Return the [x, y] coordinate for the center point of the cell that contains the specified text.  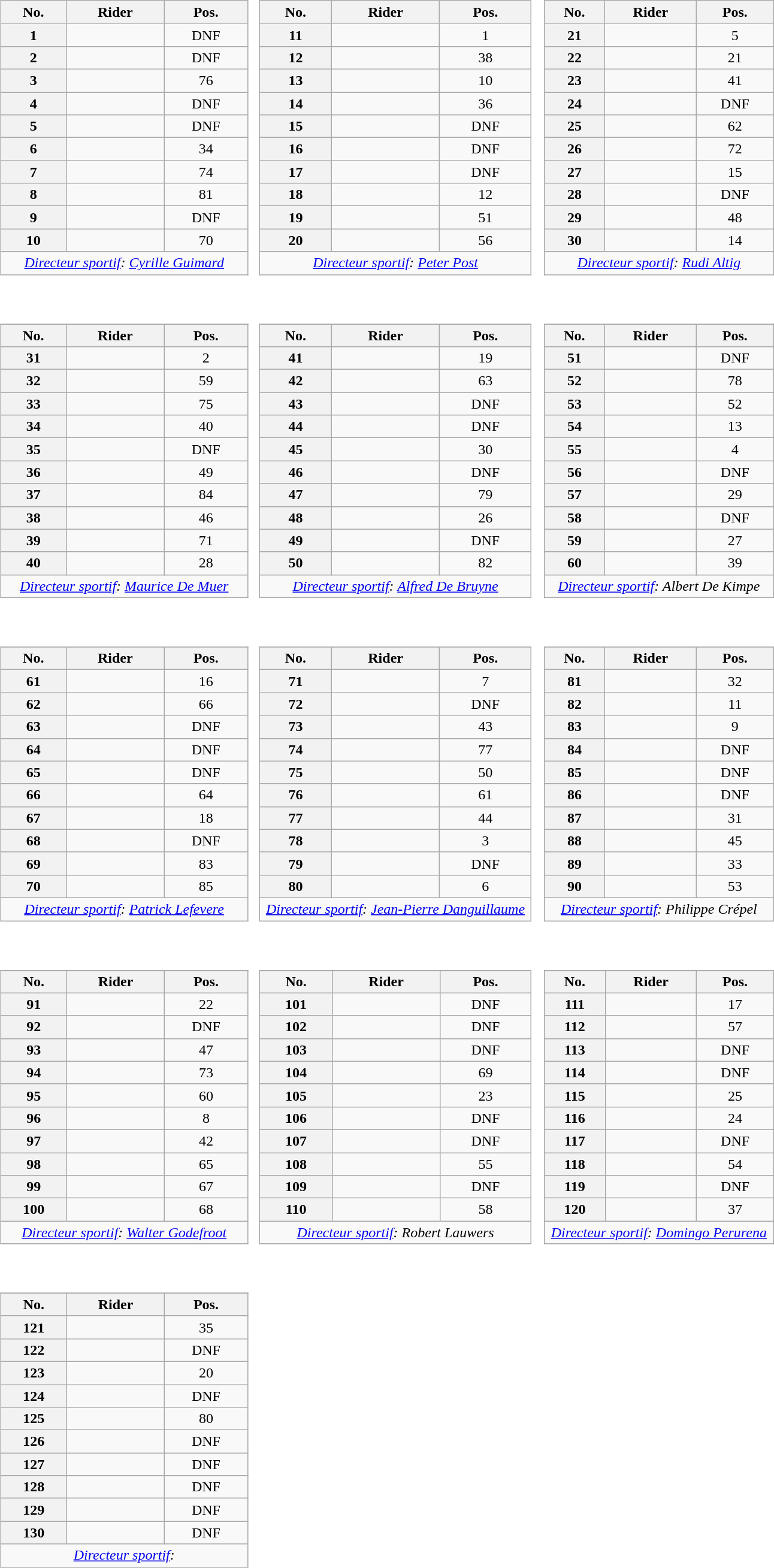
No. Rider Pos. 71 7 72 DNF 73 43 74 77 75 50 76 61 77 44 78 3 79 DNF 80 6 Directeur sportif: Jean-Pierre Danguillaume [400, 775]
88 [575, 841]
103 [296, 1050]
Directeur sportif: [124, 1555]
123 [34, 1373]
110 [296, 1210]
126 [34, 1442]
95 [34, 1095]
130 [34, 1533]
89 [575, 863]
124 [34, 1395]
Directeur sportif: Walter Godefroot [124, 1232]
107 [296, 1141]
Directeur sportif: Maurice De Muer [124, 586]
108 [296, 1164]
128 [34, 1487]
94 [34, 1072]
Directeur sportif: Jean-Pierre Danguillaume [395, 909]
118 [575, 1164]
125 [34, 1419]
116 [575, 1118]
99 [34, 1187]
106 [296, 1118]
Directeur sportif: Alfred De Bruyne [395, 586]
91 [34, 1004]
109 [296, 1187]
115 [575, 1095]
86 [575, 795]
Directeur sportif: Rudi Altig [659, 263]
100 [34, 1210]
101 [296, 1004]
No. Rider Pos. 101 DNF 102 DNF 103 DNF 104 69 105 23 106 DNF 107 DNF 108 55 109 DNF 110 58 Directeur sportif: Robert Lauwers [400, 1099]
Directeur sportif: Peter Post [395, 263]
Directeur sportif: Albert De Kimpe [659, 586]
No. Rider Pos. 41 19 42 63 43 DNF 44 DNF 45 30 46 DNF 47 79 48 26 49 DNF 50 82 Directeur sportif: Alfred De Bruyne [400, 452]
92 [34, 1027]
Directeur sportif: Cyrille Guimard [124, 263]
114 [575, 1072]
96 [34, 1118]
113 [575, 1050]
122 [34, 1350]
97 [34, 1141]
87 [575, 818]
Directeur sportif: Patrick Lefevere [124, 909]
Directeur sportif: Robert Lauwers [395, 1232]
Directeur sportif: Philippe Crépel [659, 909]
117 [575, 1141]
102 [296, 1027]
127 [34, 1464]
119 [575, 1187]
90 [575, 886]
111 [575, 1004]
120 [575, 1210]
129 [34, 1510]
112 [575, 1027]
98 [34, 1164]
93 [34, 1050]
Directeur sportif: Domingo Perurena [659, 1232]
105 [296, 1095]
121 [34, 1327]
104 [296, 1072]
